Determine the [x, y] coordinate at the center of the cell enclosing the given text.  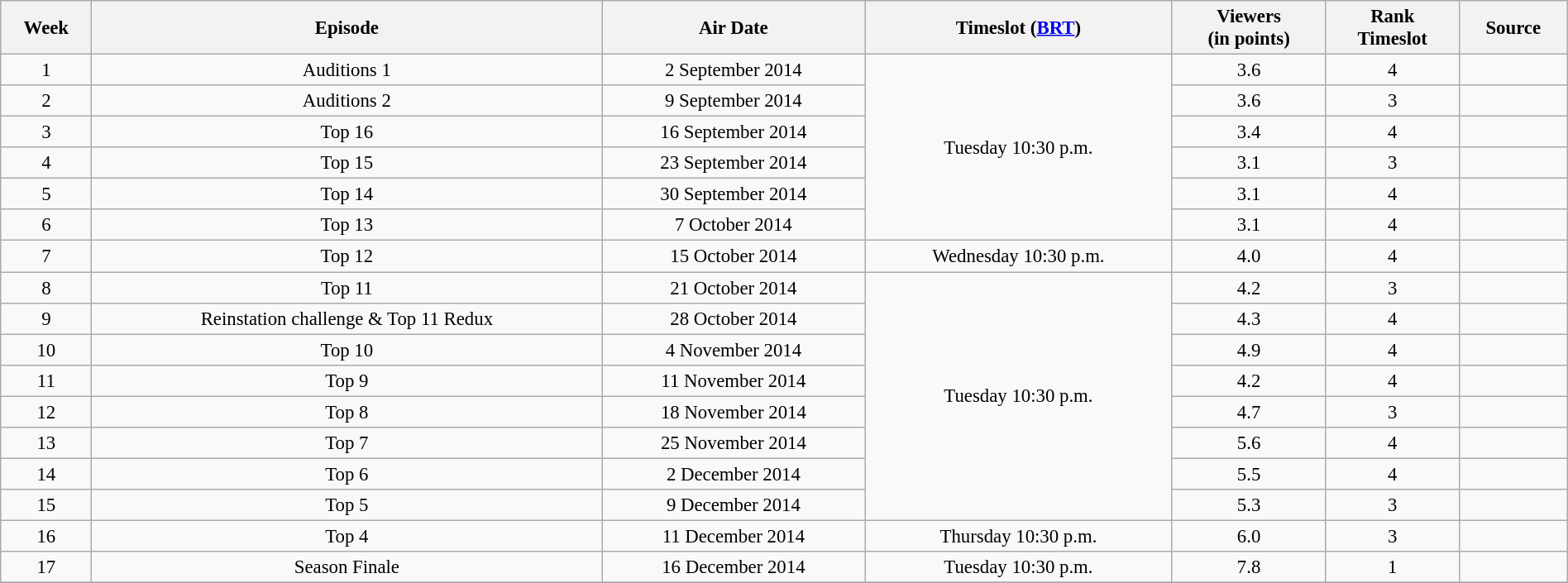
6.0 [1249, 536]
4.7 [1249, 412]
Top 9 [347, 380]
Wednesday 10:30 p.m. [1019, 256]
2 [46, 101]
4.3 [1249, 318]
Reinstation challenge & Top 11 Redux [347, 318]
11 November 2014 [734, 380]
13 [46, 443]
5.5 [1249, 474]
Auditions 1 [347, 70]
16 [46, 536]
Top 5 [347, 505]
5 [46, 194]
7.8 [1249, 567]
Viewers(in points) [1249, 28]
RankTimeslot [1393, 28]
9 [46, 318]
18 November 2014 [734, 412]
5.3 [1249, 505]
Top 16 [347, 132]
17 [46, 567]
11 [46, 380]
Thursday 10:30 p.m. [1019, 536]
Top 10 [347, 350]
Source [1513, 28]
Top 8 [347, 412]
11 December 2014 [734, 536]
7 [46, 256]
4.0 [1249, 256]
9 December 2014 [734, 505]
Top 12 [347, 256]
Top 14 [347, 194]
16 September 2014 [734, 132]
Auditions 2 [347, 101]
10 [46, 350]
4.9 [1249, 350]
30 September 2014 [734, 194]
8 [46, 288]
Top 4 [347, 536]
15 [46, 505]
3.4 [1249, 132]
Week [46, 28]
Air Date [734, 28]
Timeslot (BRT) [1019, 28]
Top 15 [347, 163]
23 September 2014 [734, 163]
Top 11 [347, 288]
28 October 2014 [734, 318]
21 October 2014 [734, 288]
7 October 2014 [734, 226]
5.6 [1249, 443]
Season Finale [347, 567]
4 November 2014 [734, 350]
25 November 2014 [734, 443]
12 [46, 412]
15 October 2014 [734, 256]
Episode [347, 28]
Top 13 [347, 226]
2 September 2014 [734, 70]
9 September 2014 [734, 101]
Top 6 [347, 474]
6 [46, 226]
2 December 2014 [734, 474]
14 [46, 474]
16 December 2014 [734, 567]
Top 7 [347, 443]
